Identify which cell holds the provided text, then report its [X, Y] central coordinate. 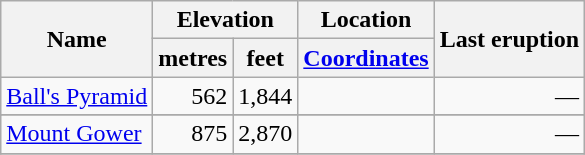
2,870 [266, 134]
Ball's Pyramid [77, 96]
Coordinates [366, 58]
Mount Gower [77, 134]
metres [193, 58]
feet [266, 58]
Name [77, 39]
1,844 [266, 96]
Elevation [226, 20]
875 [193, 134]
Location [366, 20]
Last eruption [509, 39]
562 [193, 96]
